Return the [X, Y] coordinate for the center point of the cell that contains the specified text.  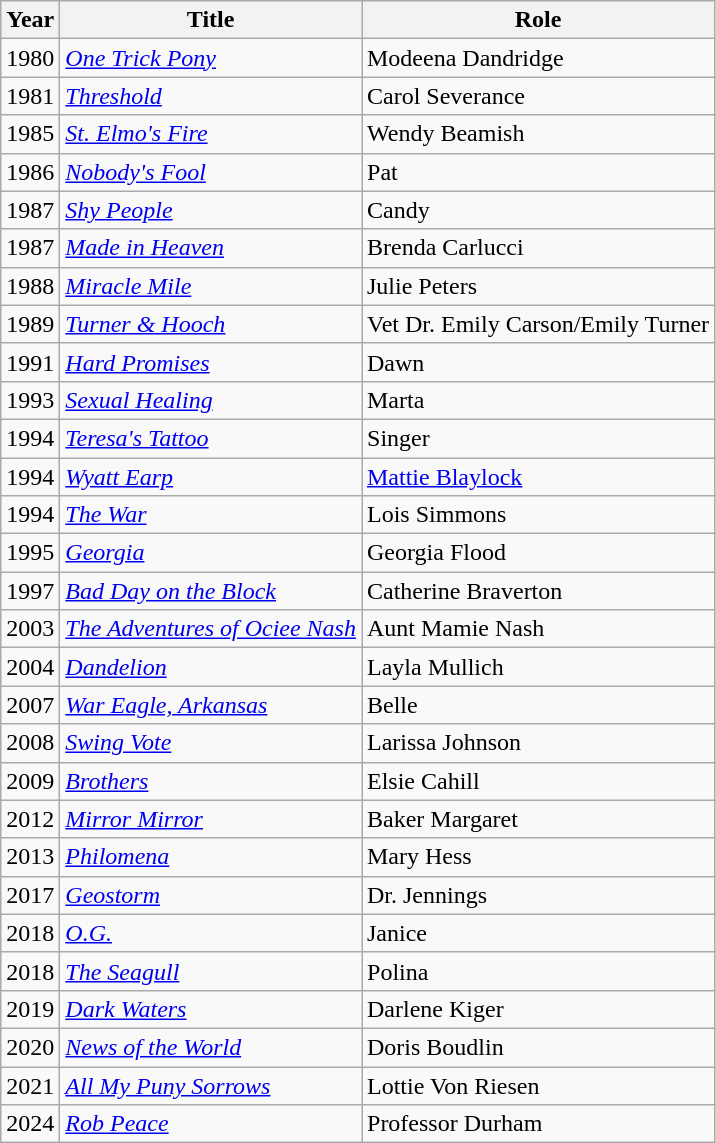
Polina [538, 971]
One Trick Pony [211, 58]
O.G. [211, 933]
War Eagle, Arkansas [211, 705]
Teresa's Tattoo [211, 438]
2007 [30, 705]
Mattie Blaylock [538, 477]
Role [538, 20]
Wendy Beamish [538, 134]
Philomena [211, 857]
St. Elmo's Fire [211, 134]
2019 [30, 1009]
Miracle Mile [211, 286]
1988 [30, 286]
2008 [30, 743]
Professor Durham [538, 1124]
Darlene Kiger [538, 1009]
Belle [538, 705]
Turner & Hooch [211, 324]
2017 [30, 895]
Mary Hess [538, 857]
Catherine Braverton [538, 591]
1989 [30, 324]
2020 [30, 1047]
Brothers [211, 781]
Lottie Von Riesen [538, 1085]
1995 [30, 553]
Modeena Dandridge [538, 58]
1986 [30, 172]
1991 [30, 362]
Threshold [211, 96]
Mirror Mirror [211, 819]
Brenda Carlucci [538, 248]
2012 [30, 819]
Geostorm [211, 895]
Pat [538, 172]
1980 [30, 58]
Larissa Johnson [538, 743]
Made in Heaven [211, 248]
Swing Vote [211, 743]
Aunt Mamie Nash [538, 629]
Georgia [211, 553]
Rob Peace [211, 1124]
2021 [30, 1085]
Sexual Healing [211, 400]
Nobody's Fool [211, 172]
Georgia Flood [538, 553]
1985 [30, 134]
Layla Mullich [538, 667]
Julie Peters [538, 286]
Dandelion [211, 667]
Elsie Cahill [538, 781]
All My Puny Sorrows [211, 1085]
Lois Simmons [538, 515]
Wyatt Earp [211, 477]
The Seagull [211, 971]
Dawn [538, 362]
Marta [538, 400]
The Adventures of Ociee Nash [211, 629]
2024 [30, 1124]
2004 [30, 667]
Hard Promises [211, 362]
Doris Boudlin [538, 1047]
Bad Day on the Block [211, 591]
Year [30, 20]
Vet Dr. Emily Carson/Emily Turner [538, 324]
Carol Severance [538, 96]
Baker Margaret [538, 819]
Title [211, 20]
2009 [30, 781]
1997 [30, 591]
1981 [30, 96]
The War [211, 515]
1993 [30, 400]
Shy People [211, 210]
Dr. Jennings [538, 895]
2013 [30, 857]
News of the World [211, 1047]
Singer [538, 438]
Janice [538, 933]
2003 [30, 629]
Candy [538, 210]
Dark Waters [211, 1009]
